Identify which cell holds the provided text, then report its (X, Y) central coordinate. 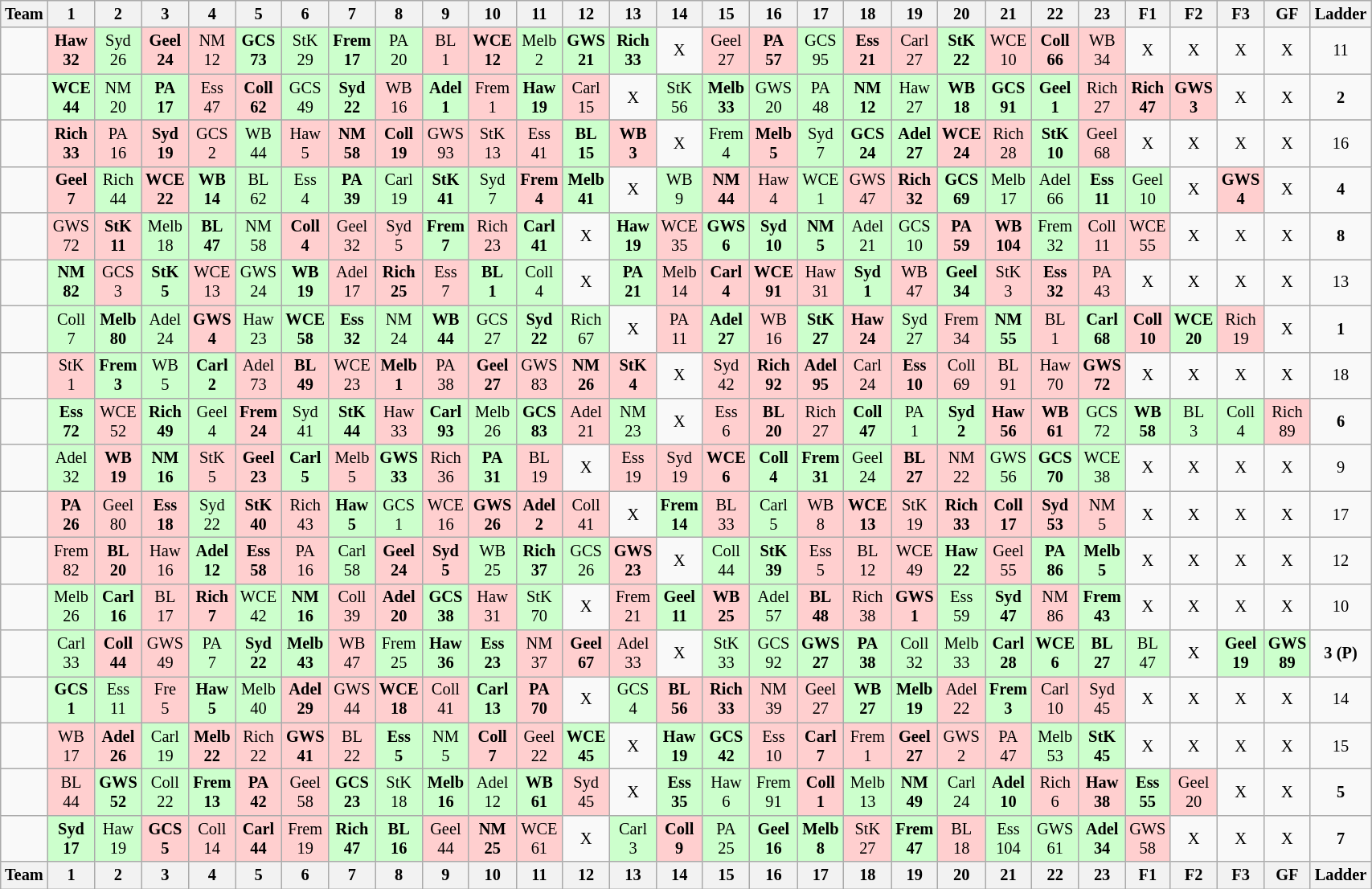
WB 58 (1148, 421)
Melb 18 (166, 236)
GWS 27 (821, 653)
Frem 13 (212, 792)
Haw 6 (727, 792)
WB 18 (961, 97)
BL 22 (352, 746)
PA 25 (727, 838)
Haw 32 (71, 51)
StK 44 (352, 421)
GWS 89 (1287, 653)
Adel 57 (773, 607)
Syd 17 (71, 838)
GWS 41 (305, 746)
StK 4 (633, 375)
WCE 1 (821, 190)
Carl 4 (727, 282)
Frem 34 (961, 329)
BL 62 (259, 190)
PA 59 (961, 236)
PA 43 (1102, 282)
WCE 61 (539, 838)
Geel 67 (587, 653)
Ess 4 (305, 190)
PA 42 (259, 792)
Carl 33 (71, 653)
WCE 35 (678, 236)
Geel 68 (1102, 143)
BL 3 (1194, 421)
Syd 10 (773, 236)
StK 22 (961, 51)
GWS 49 (166, 653)
WB 27 (868, 699)
Melb 17 (1008, 190)
Geel 1 (1055, 97)
Haw 33 (399, 421)
Frem 7 (445, 236)
GWS 83 (539, 375)
Ess 23 (492, 653)
Coll 9 (678, 838)
Carl 16 (118, 607)
Melb 80 (118, 329)
Geel 23 (259, 468)
Melb 40 (259, 699)
Adel 2 (539, 514)
Frem 24 (259, 421)
NM 25 (492, 838)
Haw 27 (915, 97)
Rich 25 (399, 282)
GWS 47 (868, 190)
Geel 4 (212, 421)
Geel 32 (352, 236)
Carl 93 (445, 421)
NM 55 (1008, 329)
PA 31 (492, 468)
PA 7 (212, 653)
NM 49 (915, 792)
Rich 37 (539, 560)
Ess 59 (961, 607)
Rich 28 (1008, 143)
Haw 56 (1008, 421)
StK 18 (399, 792)
Carl 13 (492, 699)
Carl 68 (1102, 329)
WCE 49 (915, 560)
WCE 22 (166, 190)
Coll 10 (1148, 329)
GWS 44 (352, 699)
Adel 66 (1055, 190)
GCS 27 (492, 329)
Carl 10 (1055, 699)
Haw 23 (259, 329)
Carl 2 (212, 375)
BL 91 (1008, 375)
GWS 56 (1008, 468)
BL 19 (539, 468)
BL 48 (821, 607)
Rich 89 (1287, 421)
Syd 42 (727, 375)
Ess 47 (212, 97)
NM 37 (539, 653)
Geel 20 (1194, 792)
GCS 42 (727, 746)
Ess55 (1148, 792)
StK 1 (71, 375)
GCS 23 (352, 792)
StK 19 (915, 514)
Adel 29 (305, 699)
Melb 41 (587, 190)
PA 17 (166, 97)
Geel 58 (305, 792)
Geel 7 (71, 190)
BL 44 (71, 792)
Ess 104 (1008, 838)
WB 14 (212, 190)
Syd 26 (118, 51)
BL 49 (305, 375)
StK 3 (1008, 282)
Syd 1 (868, 282)
Frem 32 (1055, 236)
GCS 69 (961, 190)
Frem 82 (71, 560)
Coll 66 (1055, 51)
NM 20 (118, 97)
StK 33 (727, 653)
Melb 16 (445, 792)
Adel 17 (352, 282)
PA 86 (1055, 560)
GWS 33 (399, 468)
Ess 18 (166, 514)
Coll 62 (259, 97)
Rich 7 (212, 607)
Frem 43 (1102, 607)
NM 86 (1055, 607)
Fre 5 (166, 699)
StK 70 (539, 607)
GWS 3 (1194, 97)
WB 104 (1008, 236)
BL 15 (587, 143)
Frem 17 (352, 51)
Adel 24 (166, 329)
Coll 14 (212, 838)
Ess 58 (259, 560)
Rich 6 (1055, 792)
WB 17 (71, 746)
WCE 10 (1008, 51)
Geel 80 (118, 514)
PA 48 (821, 97)
Rich 23 (492, 236)
Melb 2 (539, 51)
StK 10 (1055, 143)
Coll 1 (821, 792)
GCS 70 (1055, 468)
Frem 25 (399, 653)
Geel 19 (1241, 653)
GWS 61 (1055, 838)
Geel 10 (1148, 190)
GCS 49 (305, 97)
Ess 21 (868, 51)
PA 11 (678, 329)
Rich 38 (868, 607)
GWS 2 (961, 746)
WCE 45 (587, 746)
BL 16 (399, 838)
Carl 3 (633, 838)
WB 8 (821, 514)
Carl 28 (1008, 653)
GWS 26 (492, 514)
StK 39 (773, 560)
Adel 1 (445, 97)
Geel 34 (961, 282)
GCS 3 (118, 282)
WCE 38 (1102, 468)
Melb 53 (1055, 746)
WCE 91 (773, 282)
Adel 34 (1102, 838)
WB 3 (633, 143)
PA 47 (1008, 746)
GCS 2 (212, 143)
Melb 22 (212, 746)
Rich 67 (587, 329)
StK 56 (678, 97)
Melb 43 (305, 653)
GWS 20 (773, 97)
Melb 13 (868, 792)
Haw 70 (1055, 375)
Carl 44 (259, 838)
Adel 10 (1008, 792)
Melb 1 (399, 375)
PA 20 (399, 51)
Coll 32 (915, 653)
Haw 38 (1102, 792)
GWS 21 (587, 51)
BL 33 (727, 514)
Rich 49 (166, 421)
Ess 19 (633, 468)
Geel 22 (539, 746)
WCE 12 (492, 51)
GCS 91 (1008, 97)
GCS 95 (821, 51)
StK 29 (305, 51)
WCE 24 (961, 143)
Rich 44 (118, 190)
Ess 35 (678, 792)
GCS 83 (539, 421)
GWS 52 (118, 792)
WCE 44 (71, 97)
Ess 72 (71, 421)
WCE 23 (352, 375)
GCS 4 (633, 699)
Haw 22 (961, 560)
Rich 36 (445, 468)
Frem 91 (773, 792)
Geel 44 (445, 838)
StK 41 (445, 190)
Carl 27 (915, 51)
WB 9 (678, 190)
Rich 19 (1241, 329)
StK 40 (259, 514)
Frem 14 (678, 514)
Rich 32 (915, 190)
Frem 31 (821, 468)
Adel 73 (259, 375)
NM 23 (633, 421)
Geel 55 (1008, 560)
GWS 23 (633, 560)
WCE 58 (305, 329)
Coll 39 (352, 607)
BL 17 (166, 607)
NM 22 (961, 468)
BL 56 (678, 699)
Carl 41 (539, 236)
PA 1 (915, 421)
WCE 20 (1194, 329)
PA 57 (773, 51)
GCS 5 (166, 838)
Syd 53 (1055, 514)
StK 11 (118, 236)
GCS 24 (868, 143)
Adel 20 (399, 607)
GCS 92 (773, 653)
Haw 16 (166, 560)
NM 44 (727, 190)
Rich 92 (773, 375)
Frem 19 (305, 838)
Adel 26 (118, 746)
NM 39 (773, 699)
StK 45 (1102, 746)
NM 24 (399, 329)
Coll 69 (961, 375)
GWS 1 (915, 607)
Ess 7 (445, 282)
GCS 73 (259, 51)
Carl 58 (352, 560)
Ess 41 (539, 143)
Coll 47 (868, 421)
Frem 47 (915, 838)
GWS 93 (445, 143)
WCE 16 (445, 514)
Coll 19 (399, 143)
Syd 2 (961, 421)
Adel 33 (633, 653)
WB 5 (166, 375)
GWS 6 (727, 236)
Carl 15 (587, 97)
Adel 95 (821, 375)
Coll 22 (166, 792)
GCS 10 (915, 236)
Melb 19 (915, 699)
WCE55 (1148, 236)
WCE 52 (118, 421)
Geel 16 (773, 838)
GWS58 (1148, 838)
WB 34 (1102, 51)
Coll 17 (1008, 514)
Rich 22 (259, 746)
Coll 11 (1102, 236)
WCE 42 (259, 607)
Melb 8 (821, 838)
GCS 72 (1102, 421)
Syd 27 (915, 329)
BL 12 (868, 560)
Syd 41 (305, 421)
NM 82 (71, 282)
Adel 22 (961, 699)
Geel 11 (678, 607)
Frem 21 (633, 607)
Carl 7 (821, 746)
BL 18 (961, 838)
PA 21 (633, 282)
Melb 14 (678, 282)
PA 70 (539, 699)
Ess 6 (727, 421)
3 (P) (1341, 653)
Haw 24 (868, 329)
Haw 4 (773, 190)
Rich 43 (305, 514)
Haw 36 (445, 653)
Adel 32 (71, 468)
GWS 24 (259, 282)
Syd 47 (1008, 607)
PA 26 (71, 514)
NM 26 (587, 375)
GCS 38 (445, 607)
StK 13 (492, 143)
WCE 18 (399, 699)
PA 39 (352, 190)
GCS 26 (587, 560)
